Return the (X, Y) coordinate for the center point of the cell that contains the specified text.  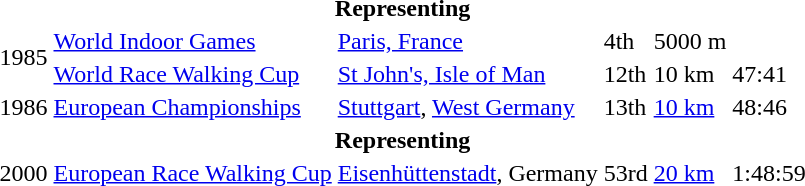
4th (626, 41)
Paris, France (468, 41)
13th (626, 107)
12th (626, 74)
World Race Walking Cup (192, 74)
St John's, Isle of Man (468, 74)
5000 m (690, 41)
World Indoor Games (192, 41)
European Championships (192, 107)
Stuttgart, West Germany (468, 107)
